Pinpoint the cell where the given text exists, returning its (X, Y) midpoint coordinate. 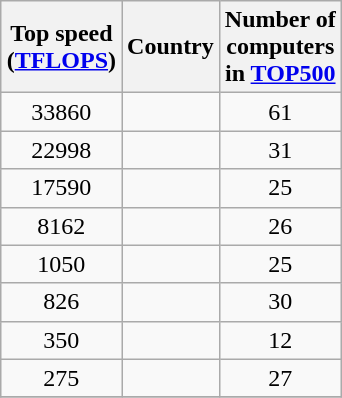
Number of computersin TOP500 (280, 47)
17590 (61, 188)
22998 (61, 150)
1050 (61, 264)
61 (280, 112)
26 (280, 226)
350 (61, 340)
826 (61, 302)
30 (280, 302)
27 (280, 378)
12 (280, 340)
Top speed(TFLOPS) (61, 47)
275 (61, 378)
8162 (61, 226)
31 (280, 150)
33860 (61, 112)
Country (171, 47)
